Detect which cell encompasses the target text, then output its [x, y] center coordinate. 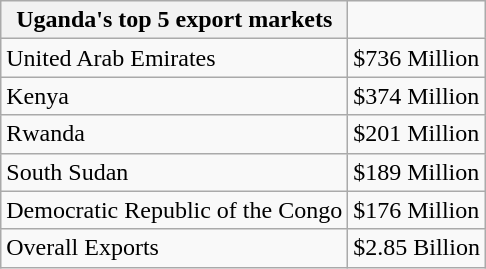
South Sudan [174, 172]
Kenya [174, 96]
$189 Million [417, 172]
Rwanda [174, 134]
Uganda's top 5 export markets [174, 20]
United Arab Emirates [174, 58]
$2.85 Billion [417, 248]
Democratic Republic of the Congo [174, 210]
$374 Million [417, 96]
$201 Million [417, 134]
Overall Exports [174, 248]
$176 Million [417, 210]
$736 Million [417, 58]
